Detect which cell encompasses the target text, then output its (X, Y) center coordinate. 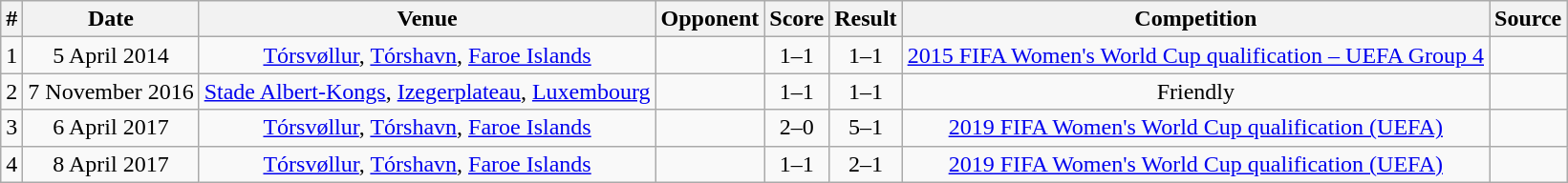
Friendly (1195, 91)
3 (11, 128)
8 April 2017 (111, 164)
2 (11, 91)
4 (11, 164)
Source (1529, 19)
Competition (1195, 19)
1 (11, 55)
2015 FIFA Women's World Cup qualification – UEFA Group 4 (1195, 55)
Opponent (710, 19)
5 April 2014 (111, 55)
2–0 (797, 128)
Result (866, 19)
7 November 2016 (111, 91)
6 April 2017 (111, 128)
Stade Albert-Kongs, Izegerplateau, Luxembourg (427, 91)
Venue (427, 19)
# (11, 19)
Score (797, 19)
2–1 (866, 164)
Date (111, 19)
5–1 (866, 128)
